For the text-containing cell, return its midpoint in (x, y) coordinate format. 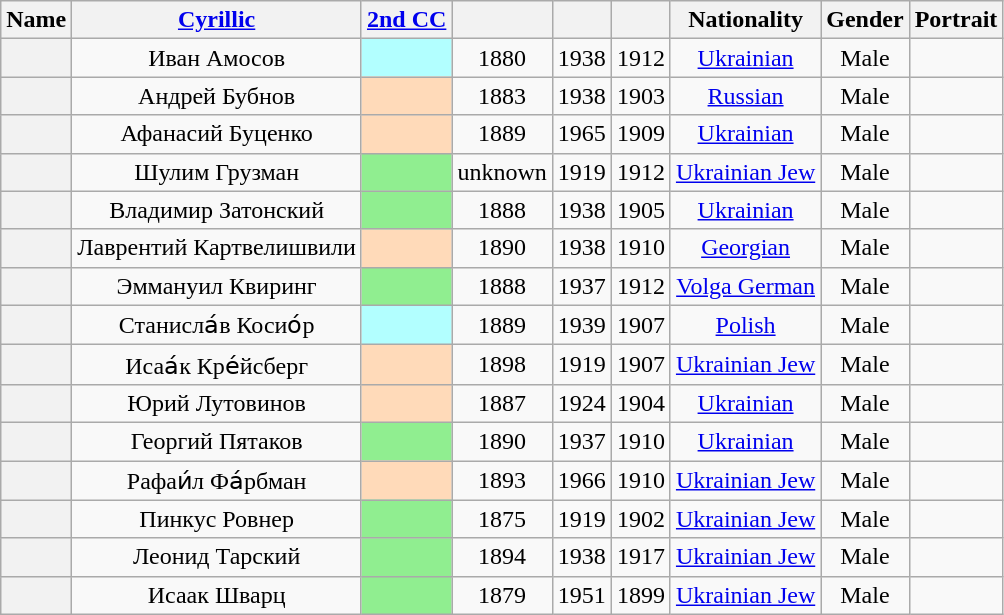
1879 (502, 595)
1903 (640, 96)
Nationality (745, 20)
Рафаи́л Фа́рбман (217, 480)
Пинкус Ровнер (217, 519)
1898 (502, 365)
Афанасий Буценко (217, 134)
Исаак Шварц (217, 595)
Станисла́в Косио́р (217, 325)
1909 (640, 134)
Лаврентий Картвелишвили (217, 248)
Name (36, 20)
Portrait (956, 20)
Russian (745, 96)
1902 (640, 519)
1965 (582, 134)
1894 (502, 557)
Шулим Грузман (217, 172)
Cyrillic (217, 20)
1924 (582, 403)
Исаа́к Кре́йсберг (217, 365)
1899 (640, 595)
Georgian (745, 248)
Владимир Затонский (217, 210)
1875 (502, 519)
1887 (502, 403)
1880 (502, 58)
Иван Амосов (217, 58)
Юрий Лутовинов (217, 403)
1883 (502, 96)
1893 (502, 480)
Леонид Тарский (217, 557)
Георгий Пятаков (217, 441)
Gender (865, 20)
1951 (582, 595)
Андрей Бубнов (217, 96)
2nd CC (406, 20)
1966 (582, 480)
1917 (640, 557)
1905 (640, 210)
1939 (582, 325)
Volga German (745, 286)
unknown (502, 172)
1904 (640, 403)
Polish (745, 325)
Эммануил Квиринг (217, 286)
